Output the (x, y) coordinate of the center of the cell containing the given text.  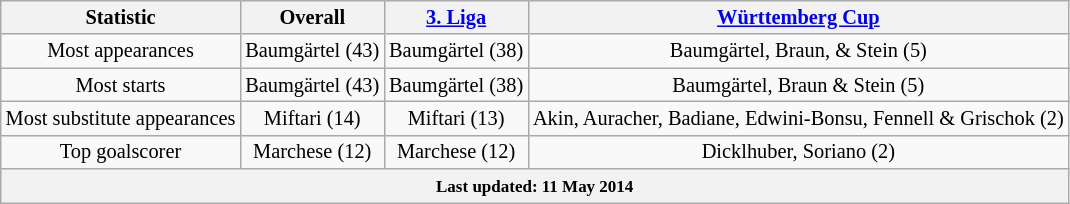
Baumgärtel, Braun, & Stein (5) (798, 51)
Miftari (14) (312, 118)
Most appearances (121, 51)
Dicklhuber, Soriano (2) (798, 152)
Württemberg Cup (798, 17)
Overall (312, 17)
Miftari (13) (456, 118)
Most substitute appearances (121, 118)
Last updated: 11 May 2014 (535, 186)
Statistic (121, 17)
Baumgärtel, Braun & Stein (5) (798, 85)
3. Liga (456, 17)
Top goalscorer (121, 152)
Akin, Auracher, Badiane, Edwini-Bonsu, Fennell & Grischok (2) (798, 118)
Most starts (121, 85)
